Provide the [X, Y] coordinate of the cell's center where the given text is located.  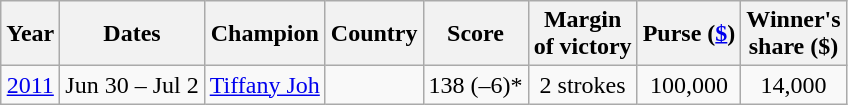
100,000 [689, 85]
2011 [30, 85]
138 (–6)* [476, 85]
Country [374, 34]
Jun 30 – Jul 2 [132, 85]
14,000 [794, 85]
Winner'sshare ($) [794, 34]
Marginof victory [582, 34]
Year [30, 34]
Score [476, 34]
2 strokes [582, 85]
Purse ($) [689, 34]
Champion [264, 34]
Dates [132, 34]
Tiffany Joh [264, 85]
